Extract the [X, Y] coordinate from the center of the cell holding the provided text.  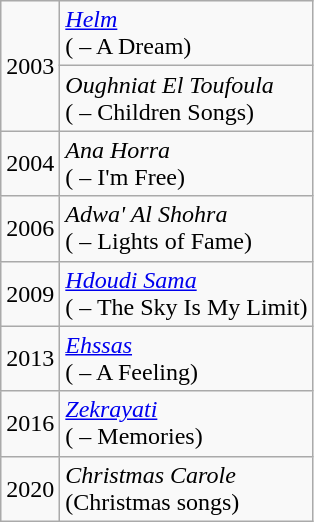
Ehssas( – A Feeling) [186, 358]
Helm( – A Dream) [186, 34]
2016 [30, 424]
2013 [30, 358]
Ana Horra( – I'm Free) [186, 164]
Zekrayati( – Memories) [186, 424]
2006 [30, 228]
2020 [30, 488]
Hdoudi Sama( – The Sky Is My Limit) [186, 294]
Oughniat El Toufoula( – Children Songs) [186, 98]
Adwa' Al Shohra( – Lights of Fame) [186, 228]
2004 [30, 164]
2003 [30, 66]
2009 [30, 294]
Christmas Carole(Christmas songs) [186, 488]
